Determine the [x, y] coordinate at the center of the cell enclosing the given text.  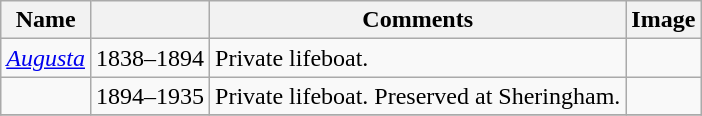
1894–1935 [150, 96]
Comments [418, 20]
1838–1894 [150, 58]
Augusta [46, 58]
Image [664, 20]
Private lifeboat. Preserved at Sheringham. [418, 96]
Name [46, 20]
Private lifeboat. [418, 58]
